Detect which cell encompasses the target text, then output its [X, Y] center coordinate. 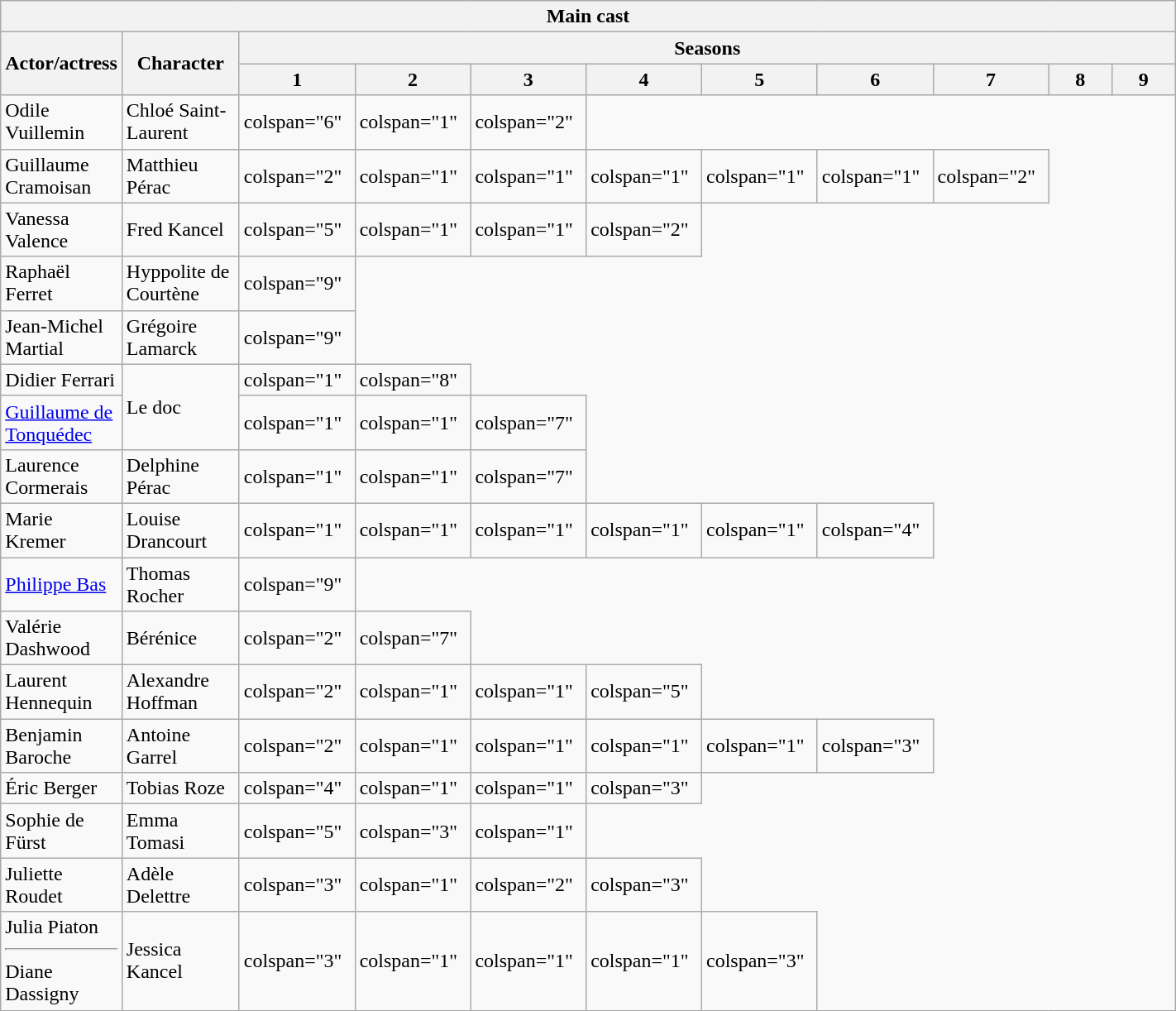
Éric Berger [61, 788]
Jean-Michel Martial [61, 338]
4 [644, 79]
Julia PiatonDiane Dassigny [61, 961]
Louise Drancourt [180, 529]
5 [759, 79]
Marie Kremer [61, 529]
Alexandre Hoffman [180, 692]
Benjamin Baroche [61, 746]
9 [1143, 79]
Philippe Bas [61, 584]
colspan="6" [297, 122]
Actor/actress [61, 64]
6 [875, 79]
Chloé Saint-Laurent [180, 122]
Tobias Roze [180, 788]
Hyppolite de Courtène [180, 283]
Character [180, 64]
colspan="8" [413, 380]
Odile Vuillemin [61, 122]
Laurence Cormerais [61, 477]
Didier Ferrari [61, 380]
Emma Tomasi [180, 831]
Guillaume de Tonquédec [61, 422]
Antoine Garrel [180, 746]
2 [413, 79]
Fred Kancel [180, 230]
Valérie Dashwood [61, 639]
Le doc [180, 407]
Matthieu Pérac [180, 175]
Main cast [588, 17]
8 [1080, 79]
Bérénice [180, 639]
Laurent Hennequin [61, 692]
Grégoire Lamarck [180, 338]
1 [297, 79]
Seasons [707, 48]
Sophie de Fürst [61, 831]
3 [528, 79]
Vanessa Valence [61, 230]
Raphaël Ferret [61, 283]
7 [991, 79]
Adèle Delettre [180, 885]
Thomas Rocher [180, 584]
Delphine Pérac [180, 477]
Guillaume Cramoisan [61, 175]
Juliette Roudet [61, 885]
Jessica Kancel [180, 961]
